Detect which cell encompasses the target text, then output its [X, Y] center coordinate. 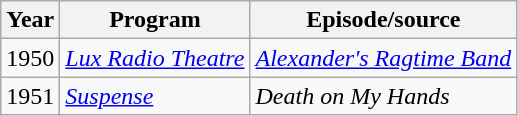
Alexander's Ragtime Band [384, 58]
1950 [30, 58]
Suspense [155, 96]
Episode/source [384, 20]
Death on My Hands [384, 96]
Year [30, 20]
Lux Radio Theatre [155, 58]
1951 [30, 96]
Program [155, 20]
